From the cell containing the given text, extract its center point as [x, y] coordinate. 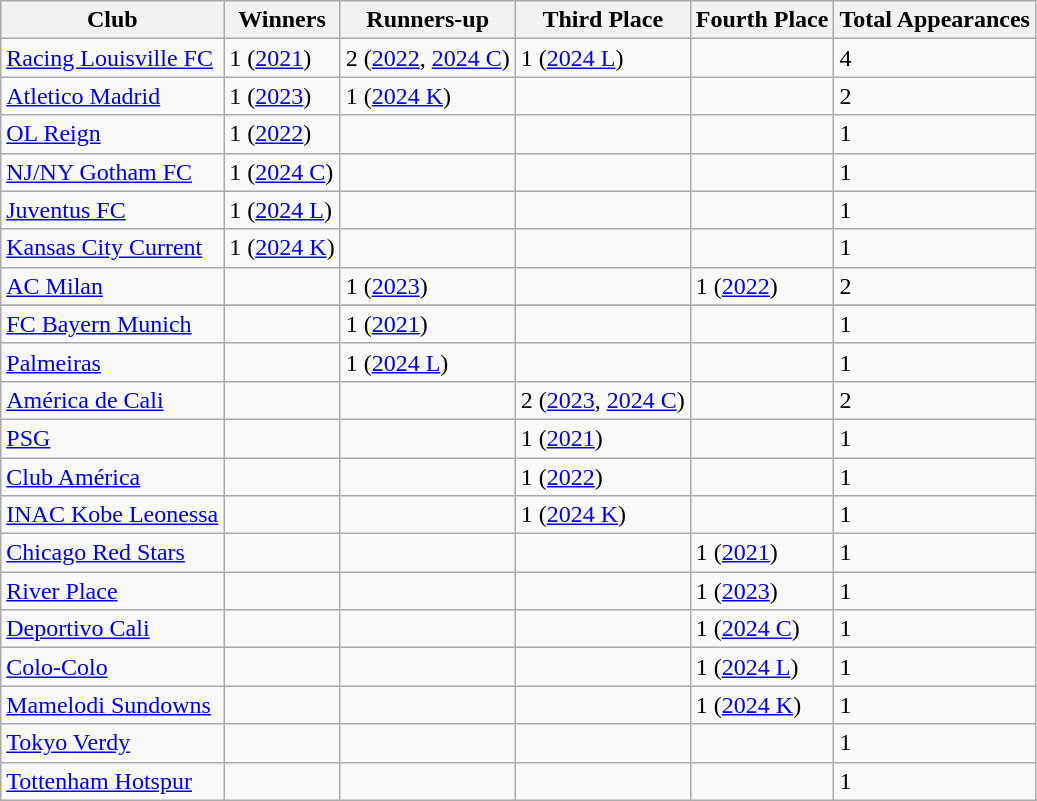
AC Milan [112, 286]
2 (2022, 2024 C) [428, 58]
Club América [112, 477]
Club [112, 20]
4 [935, 58]
Juventus FC [112, 210]
Third Place [602, 20]
Deportivo Cali [112, 629]
PSG [112, 438]
Racing Louisville FC [112, 58]
2 (2023, 2024 C) [602, 400]
Tottenham Hotspur [112, 781]
Chicago Red Stars [112, 553]
FC Bayern Munich [112, 324]
OL Reign [112, 134]
Tokyo Verdy [112, 743]
NJ/NY Gotham FC [112, 172]
Fourth Place [762, 20]
Mamelodi Sundowns [112, 705]
Colo-Colo [112, 667]
Runners-up [428, 20]
Kansas City Current [112, 248]
River Place [112, 591]
Total Appearances [935, 20]
INAC Kobe Leonessa [112, 515]
Atletico Madrid [112, 96]
Palmeiras [112, 362]
Winners [282, 20]
América de Cali [112, 400]
